Extract the (X, Y) coordinate from the center of the cell holding the provided text.  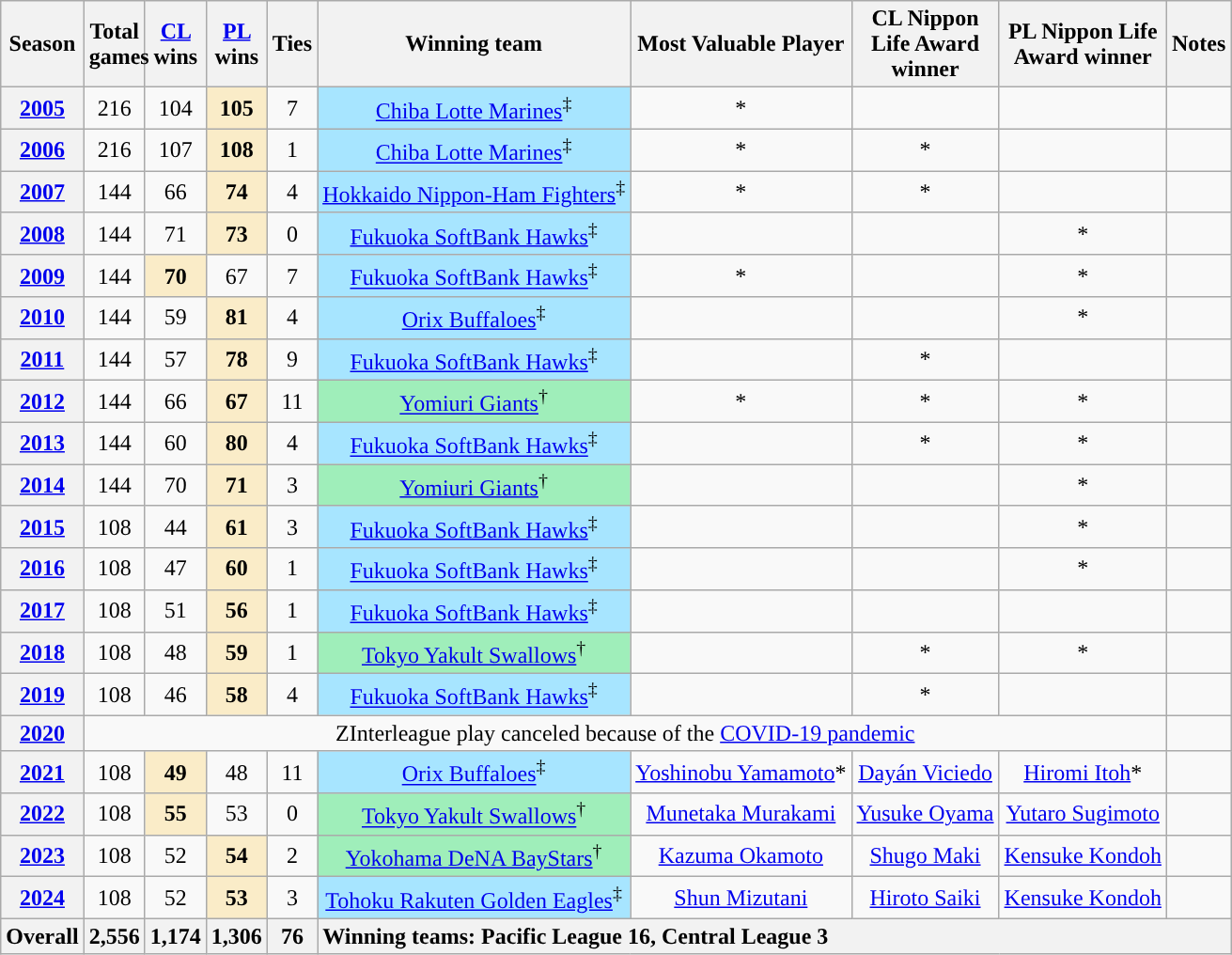
2010 (42, 318)
Hiromi Itoh* (1083, 773)
9 (291, 359)
Season (42, 44)
Winning team (474, 44)
2020 (42, 733)
54 (237, 855)
2023 (42, 855)
2007 (42, 192)
2021 (42, 773)
Yoshinobu Yamamoto* (741, 773)
Yusuke Oyama (925, 814)
Munetaka Murakami (741, 814)
2017 (42, 611)
105 (237, 109)
2011 (42, 359)
Dayán Viciedo (925, 773)
Yutaro Sugimoto (1083, 814)
2013 (42, 444)
76 (291, 936)
73 (237, 233)
55 (175, 814)
2022 (42, 814)
Winning teams: Pacific League 16, Central League 3 (774, 936)
2 (291, 855)
1,306 (237, 936)
Kazuma Okamoto (741, 855)
2008 (42, 233)
2016 (42, 570)
Yokohama DeNA BayStars† (474, 855)
49 (175, 773)
PL wins (237, 44)
2014 (42, 485)
Shugo Maki (925, 855)
Most Valuable Player (741, 44)
2024 (42, 899)
104 (175, 109)
Hiroto Saiki (925, 899)
78 (237, 359)
46 (175, 696)
2019 (42, 696)
CL wins (175, 44)
Shun Mizutani (741, 899)
58 (237, 696)
61 (237, 526)
56 (237, 611)
PL Nippon Life Award winner (1083, 44)
80 (237, 444)
57 (175, 359)
44 (175, 526)
Hokkaido Nippon-Ham Fighters‡ (474, 192)
2012 (42, 402)
2006 (42, 150)
Overall (42, 936)
2015 (42, 526)
CL Nippon Life Award winner (925, 44)
2,556 (115, 936)
2005 (42, 109)
2018 (42, 652)
81 (237, 318)
ZInterleague play canceled because of the COVID-19 pandemic (625, 733)
51 (175, 611)
47 (175, 570)
Tohoku Rakuten Golden Eagles‡ (474, 899)
74 (237, 192)
2009 (42, 276)
107 (175, 150)
1,174 (175, 936)
Notes (1198, 44)
Ties (291, 44)
Total games (115, 44)
